Identify which cell holds the provided text, then report its (x, y) central coordinate. 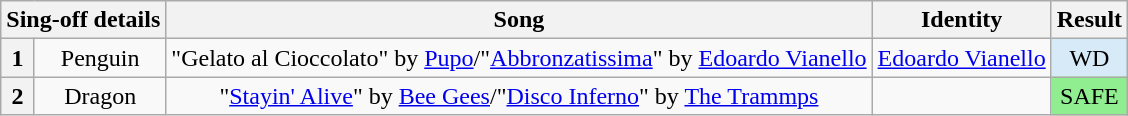
"Gelato al Cioccolato" by Pupo/"Abbronzatissima" by Edoardo Vianello (519, 58)
"Stayin' Alive" by Bee Gees/"Disco Inferno" by The Trammps (519, 96)
Result (1089, 20)
Edoardo Vianello (962, 58)
SAFE (1089, 96)
Sing-off details (84, 20)
Song (519, 20)
Penguin (100, 58)
1 (18, 58)
Dragon (100, 96)
WD (1089, 58)
Identity (962, 20)
2 (18, 96)
